Pinpoint the cell where the given text exists, returning its (X, Y) midpoint coordinate. 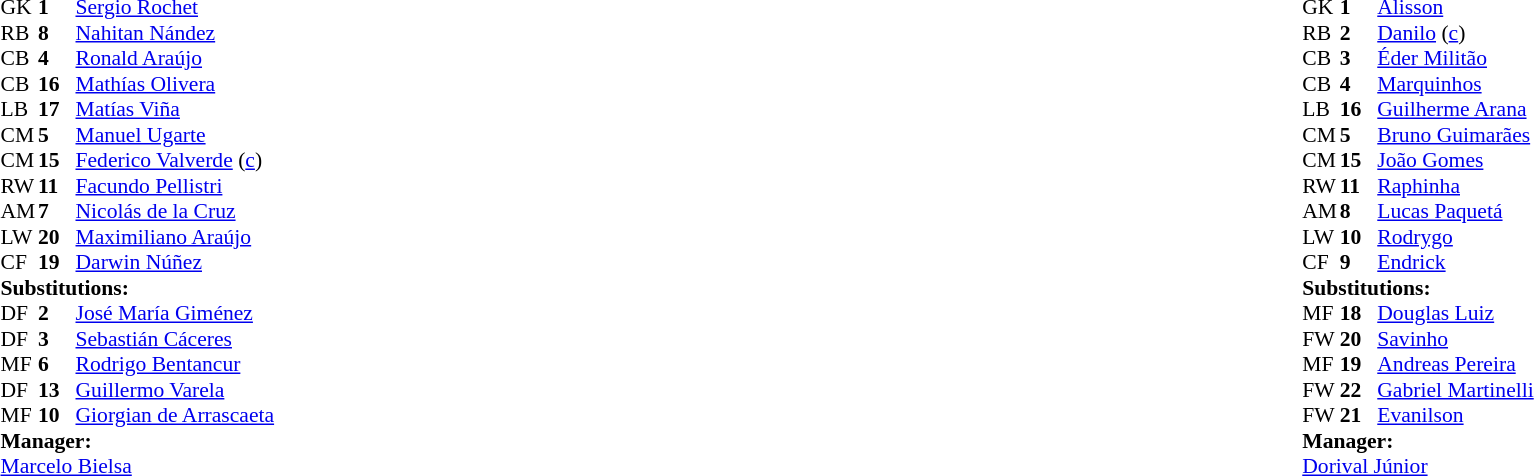
Manuel Ugarte (176, 135)
6 (57, 365)
17 (57, 109)
Darwin Núñez (176, 263)
Bruno Guimarães (1455, 135)
João Gomes (1455, 161)
Andreas Pereira (1455, 365)
Gabriel Martinelli (1455, 390)
Nahitan Nández (176, 33)
Facundo Pellistri (176, 186)
Giorgian de Arrascaeta (176, 415)
Sebastián Cáceres (176, 339)
Marquinhos (1455, 84)
Endrick (1455, 263)
7 (57, 211)
Savinho (1455, 339)
Mathías Olivera (176, 84)
Nicolás de la Cruz (176, 211)
Maximiliano Araújo (176, 237)
13 (57, 390)
21 (1359, 415)
22 (1359, 390)
Danilo (c) (1455, 33)
Rodrigo Bentancur (176, 365)
Raphinha (1455, 186)
Evanilson (1455, 415)
Rodrygo (1455, 237)
Lucas Paquetá (1455, 211)
Guilherme Arana (1455, 109)
Guillermo Varela (176, 390)
José María Giménez (176, 313)
Ronald Araújo (176, 59)
Éder Militão (1455, 59)
18 (1359, 313)
Matías Viña (176, 109)
Federico Valverde (c) (176, 161)
9 (1359, 263)
Douglas Luiz (1455, 313)
